Scan for the cell matching the given text and deliver its [X, Y] coordinate at center. 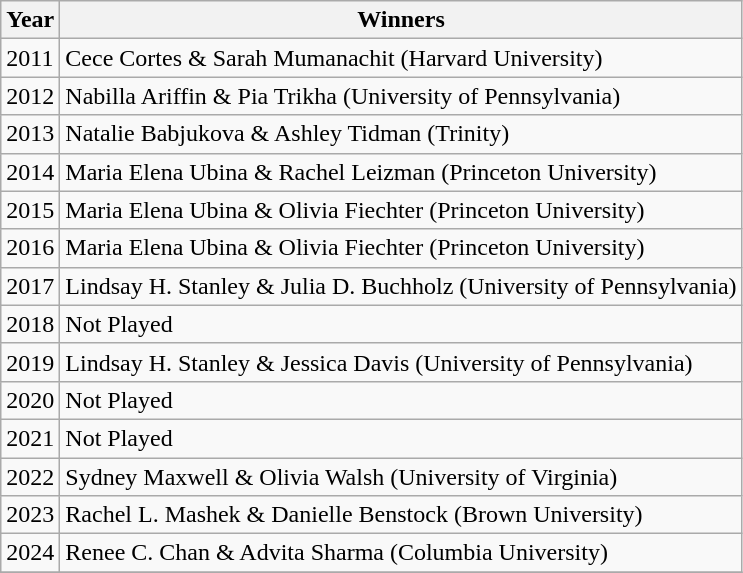
2022 [30, 477]
2023 [30, 515]
2012 [30, 96]
Renee C. Chan & Advita Sharma (Columbia University) [401, 553]
2016 [30, 248]
Year [30, 20]
2011 [30, 58]
Winners [401, 20]
Lindsay H. Stanley & Julia D. Buchholz (University of Pennsylvania) [401, 286]
2024 [30, 553]
Maria Elena Ubina & Rachel Leizman (Princeton University) [401, 172]
Lindsay H. Stanley & Jessica Davis (University of Pennsylvania) [401, 362]
2018 [30, 324]
2014 [30, 172]
2013 [30, 134]
Nabilla Ariffin & Pia Trikha (University of Pennsylvania) [401, 96]
2021 [30, 438]
Rachel L. Mashek & Danielle Benstock (Brown University) [401, 515]
2015 [30, 210]
2020 [30, 400]
Sydney Maxwell & Olivia Walsh (University of Virginia) [401, 477]
2017 [30, 286]
Natalie Babjukova & Ashley Tidman (Trinity) [401, 134]
Cece Cortes & Sarah Mumanachit (Harvard University) [401, 58]
2019 [30, 362]
